From the cell containing the given text, extract its center point as (X, Y) coordinate. 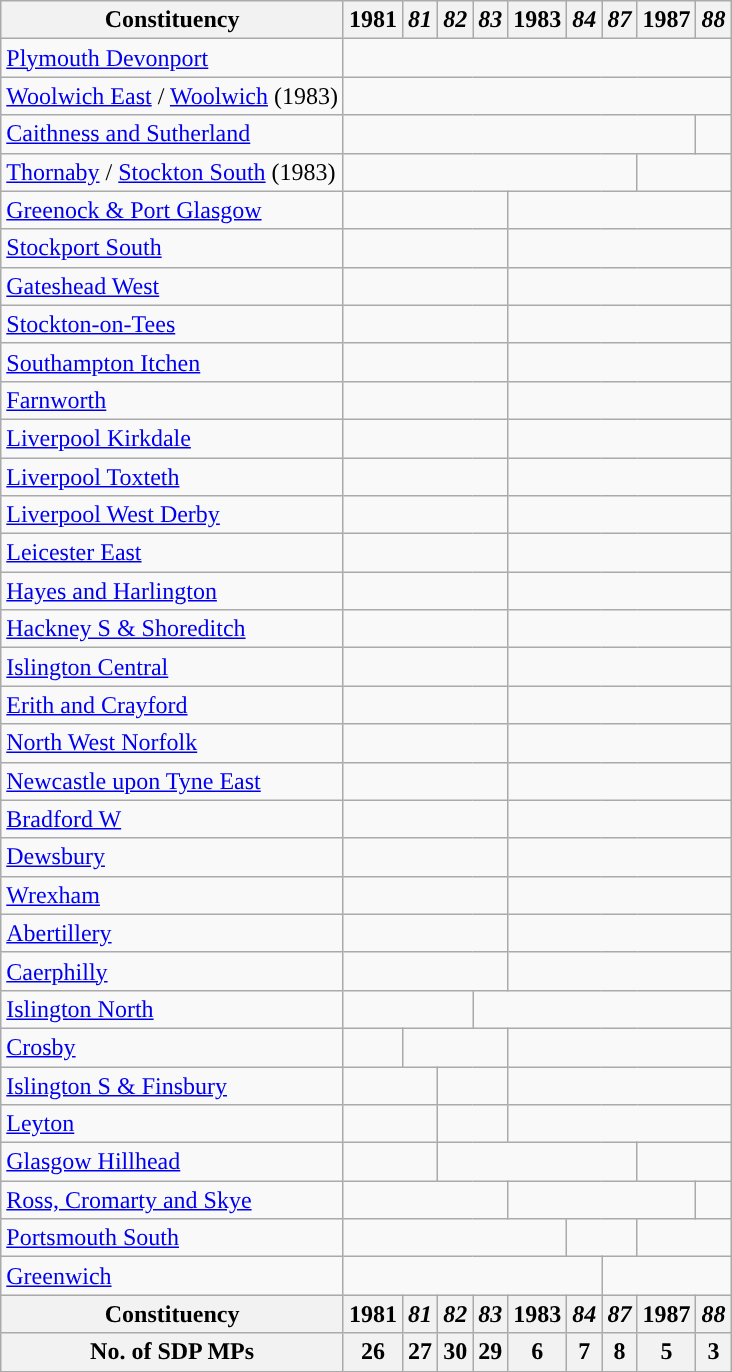
27 (420, 1352)
Greenock & Port Glasgow (172, 210)
5 (666, 1352)
Gateshead West (172, 286)
Erith and Crayford (172, 705)
Liverpool Toxteth (172, 477)
29 (490, 1352)
3 (714, 1352)
Islington S & Finsbury (172, 1085)
Portsmouth South (172, 1238)
Glasgow Hillhead (172, 1162)
Plymouth Devonport (172, 58)
Caithness and Sutherland (172, 134)
7 (584, 1352)
Liverpool Kirkdale (172, 438)
Leyton (172, 1124)
Hayes and Harlington (172, 591)
6 (538, 1352)
Woolwich East / Woolwich (1983) (172, 96)
Stockport South (172, 248)
Bradford W (172, 819)
30 (456, 1352)
Abertillery (172, 933)
Ross, Cromarty and Skye (172, 1200)
Islington Central (172, 667)
Islington North (172, 1009)
Greenwich (172, 1276)
Caerphilly (172, 971)
Stockton-on-Tees (172, 324)
Leicester East (172, 553)
8 (620, 1352)
Newcastle upon Tyne East (172, 781)
Wrexham (172, 895)
Farnworth (172, 400)
No. of SDP MPs (172, 1352)
Dewsbury (172, 857)
Hackney S & Shoreditch (172, 629)
Liverpool West Derby (172, 515)
Crosby (172, 1047)
Thornaby / Stockton South (1983) (172, 172)
26 (372, 1352)
Southampton Itchen (172, 362)
North West Norfolk (172, 743)
